Return [X, Y] of the center of cell containing provided text 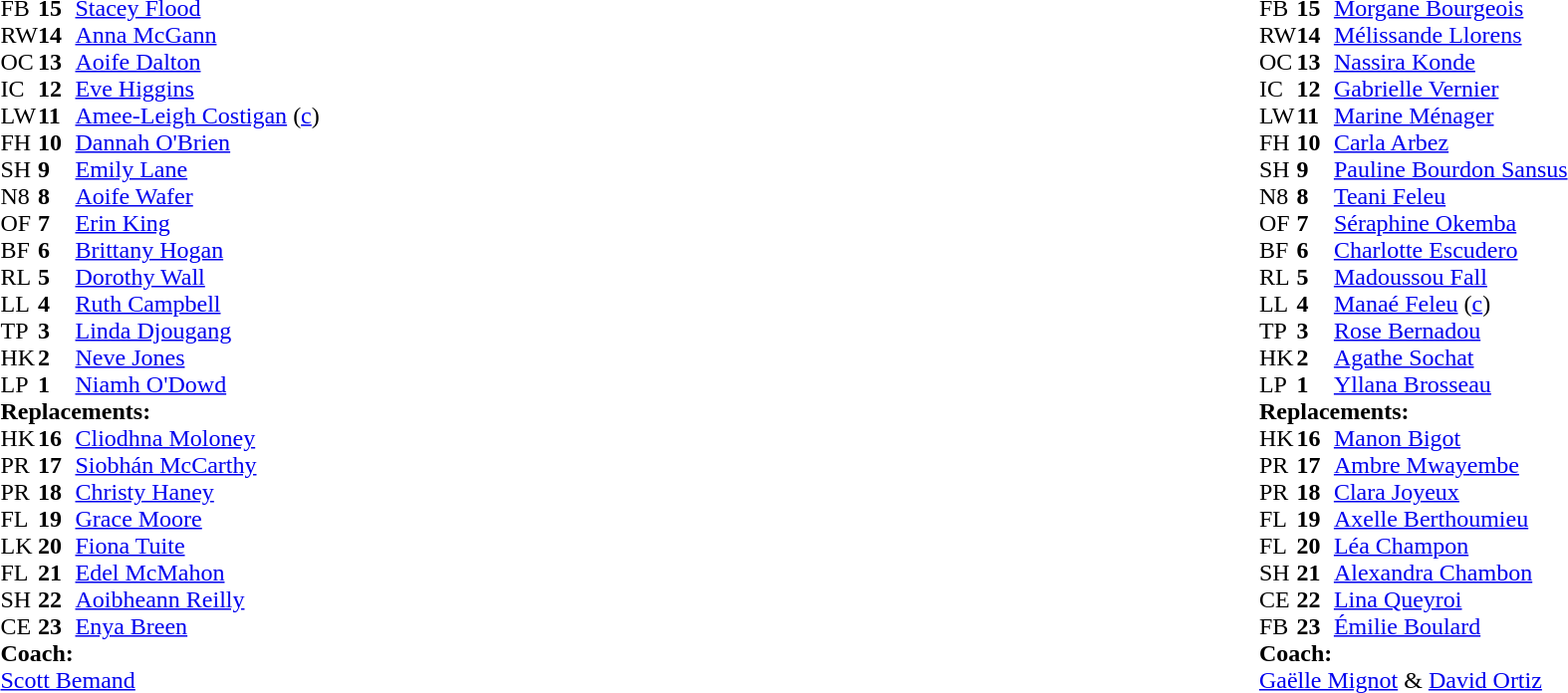
Ruth Campbell [197, 305]
Lina Queyroi [1450, 599]
Marine Ménager [1450, 115]
Manaé Feleu (c) [1450, 305]
Dannah O'Brien [197, 143]
Enya Breen [197, 627]
LK [19, 546]
Mélissande Llorens [1450, 36]
Aoife Wafer [197, 197]
Linda Djougang [197, 331]
Emily Lane [197, 169]
Madoussou Fall [1450, 277]
Eve Higgins [197, 90]
Yllana Brosseau [1450, 384]
Gabrielle Vernier [1450, 90]
Aoife Dalton [197, 62]
Manon Bigot [1450, 438]
Teani Feleu [1450, 197]
Émilie Boulard [1450, 627]
Dorothy Wall [197, 277]
Agathe Sochat [1450, 358]
Cliodhna Moloney [197, 438]
Anna McGann [197, 36]
Erin King [197, 223]
Clara Joyeux [1450, 492]
Niamh O'Dowd [197, 384]
Axelle Berthoumieu [1450, 520]
Nassira Konde [1450, 62]
Christy Haney [197, 492]
Edel McMahon [197, 574]
Fiona Tuite [197, 546]
Carla Arbez [1450, 143]
Alexandra Chambon [1450, 574]
Ambre Mwayembe [1450, 466]
Séraphine Okemba [1450, 223]
Brittany Hogan [197, 251]
FB [1278, 627]
Siobhán McCarthy [197, 466]
Pauline Bourdon Sansus [1450, 169]
Neve Jones [197, 358]
Léa Champon [1450, 546]
Rose Bernadou [1450, 331]
Grace Moore [197, 520]
Aoibheann Reilly [197, 599]
Amee-Leigh Costigan (c) [197, 115]
Charlotte Escudero [1450, 251]
